Identify which cell holds the provided text, then report its [x, y] central coordinate. 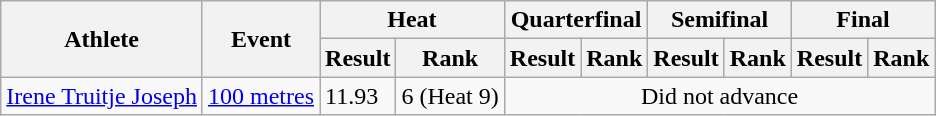
Final [863, 20]
Semifinal [720, 20]
Did not advance [720, 96]
100 metres [260, 96]
Athlete [102, 39]
Event [260, 39]
6 (Heat 9) [450, 96]
Quarterfinal [576, 20]
Irene Truitje Joseph [102, 96]
11.93 [358, 96]
Heat [412, 20]
